Locate the cell with the specified text and output its (x, y) center coordinate. 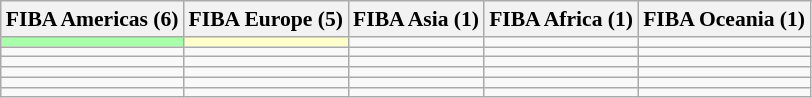
FIBA Asia (1) (416, 19)
FIBA Africa (1) (561, 19)
FIBA Oceania (1) (724, 19)
FIBA Americas (6) (92, 19)
FIBA Europe (5) (266, 19)
